For the text-containing cell, return its midpoint in (x, y) coordinate format. 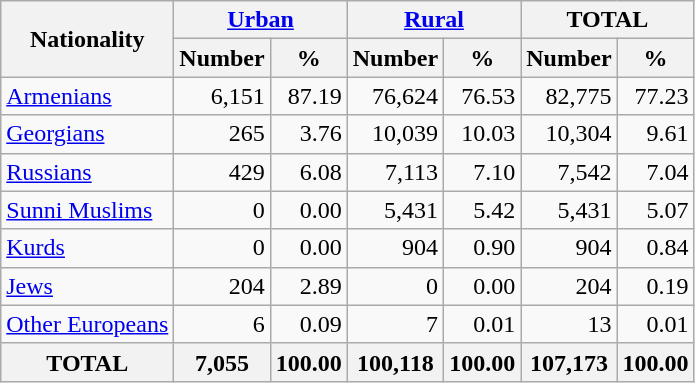
Other Europeans (88, 324)
7.10 (482, 172)
0.19 (656, 286)
7.04 (656, 172)
Jews (88, 286)
7,055 (222, 362)
7,542 (569, 172)
6,151 (222, 96)
0.09 (308, 324)
Urban (260, 20)
2.89 (308, 286)
9.61 (656, 134)
7 (395, 324)
7,113 (395, 172)
Sunni Muslims (88, 210)
Russians (88, 172)
77.23 (656, 96)
3.76 (308, 134)
82,775 (569, 96)
76,624 (395, 96)
Nationality (88, 39)
87.19 (308, 96)
Georgians (88, 134)
0.84 (656, 248)
10.03 (482, 134)
Rural (434, 20)
5.42 (482, 210)
6.08 (308, 172)
Armenians (88, 96)
429 (222, 172)
265 (222, 134)
6 (222, 324)
107,173 (569, 362)
100,118 (395, 362)
76.53 (482, 96)
10,039 (395, 134)
0.90 (482, 248)
Kurds (88, 248)
5.07 (656, 210)
13 (569, 324)
10,304 (569, 134)
